Pinpoint the cell where the given text exists, returning its [x, y] midpoint coordinate. 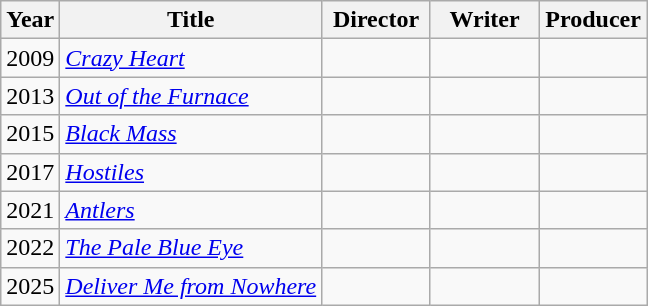
Hostiles [191, 172]
The Pale Blue Eye [191, 248]
Crazy Heart [191, 58]
2009 [30, 58]
Black Mass [191, 134]
Out of the Furnace [191, 96]
Year [30, 20]
Title [191, 20]
Producer [594, 20]
2013 [30, 96]
2022 [30, 248]
2025 [30, 286]
2021 [30, 210]
Antlers [191, 210]
Deliver Me from Nowhere [191, 286]
Writer [484, 20]
2017 [30, 172]
2015 [30, 134]
Director [376, 20]
